Output the (X, Y) coordinate of the center of the cell containing the given text.  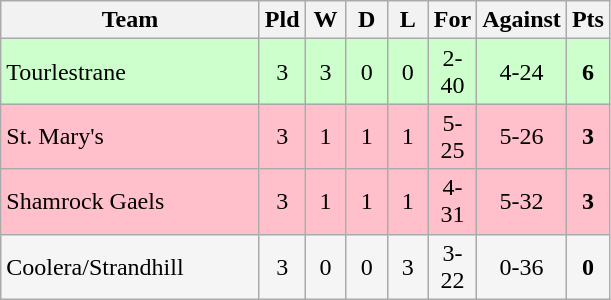
4-31 (452, 202)
6 (588, 72)
5-32 (522, 202)
W (326, 20)
D (366, 20)
Team (130, 20)
Tourlestrane (130, 72)
0-36 (522, 266)
Shamrock Gaels (130, 202)
L (408, 20)
Pts (588, 20)
St. Mary's (130, 136)
Against (522, 20)
Pld (282, 20)
2-40 (452, 72)
5-25 (452, 136)
Coolera/Strandhill (130, 266)
For (452, 20)
5-26 (522, 136)
3-22 (452, 266)
4-24 (522, 72)
